Provide the (X, Y) coordinate of the cell's center where the given text is located.  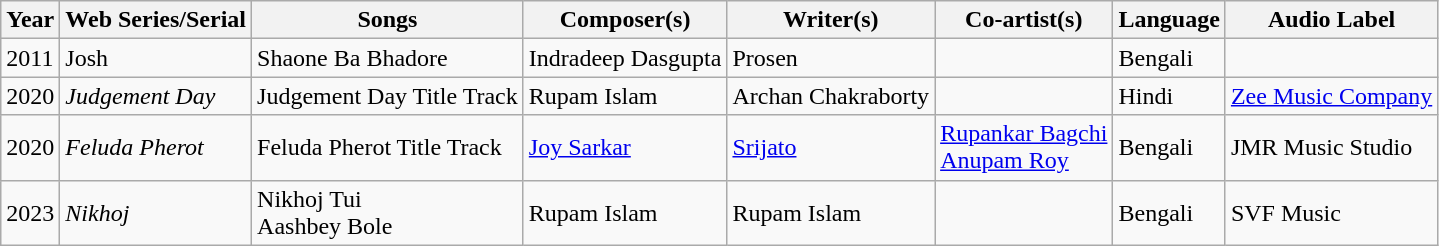
Josh (156, 58)
Rupankar BagchiAnupam Roy (1024, 148)
Zee Music Company (1331, 96)
Audio Label (1331, 20)
Nikhoj (156, 212)
Judgement Day (156, 96)
Indradeep Dasgupta (625, 58)
Composer(s) (625, 20)
Web Series/Serial (156, 20)
Year (30, 20)
Joy Sarkar (625, 148)
Songs (388, 20)
Feluda Pherot (156, 148)
2023 (30, 212)
Judgement Day Title Track (388, 96)
Writer(s) (831, 20)
SVF Music (1331, 212)
2011 (30, 58)
Shaone Ba Bhadore (388, 58)
Language (1169, 20)
Srijato (831, 148)
Feluda Pherot Title Track (388, 148)
Prosen (831, 58)
Nikhoj TuiAashbey Bole (388, 212)
Archan Chakraborty (831, 96)
Hindi (1169, 96)
Co-artist(s) (1024, 20)
JMR Music Studio (1331, 148)
